Determine the [x, y] coordinate at the center of the cell enclosing the given text.  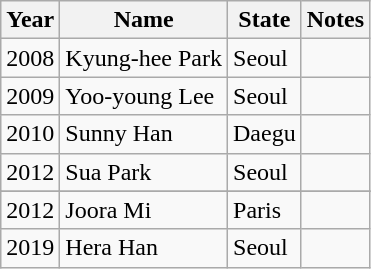
Name [144, 20]
Sunny Han [144, 134]
State [265, 20]
Notes [335, 20]
2019 [30, 248]
2010 [30, 134]
2008 [30, 58]
Year [30, 20]
Kyung-hee Park [144, 58]
Hera Han [144, 248]
Daegu [265, 134]
Yoo-young Lee [144, 96]
Sua Park [144, 172]
Paris [265, 210]
2009 [30, 96]
Joora Mi [144, 210]
